Output the [X, Y] coordinate of the center of the cell containing the given text.  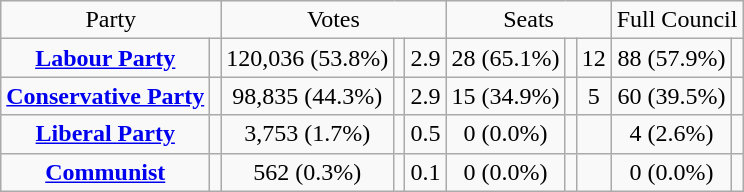
Full Council [677, 20]
Communist [106, 172]
0.1 [426, 172]
4 (2.6%) [672, 134]
12 [594, 58]
562 (0.3%) [308, 172]
28 (65.1%) [506, 58]
60 (39.5%) [672, 96]
98,835 (44.3%) [308, 96]
15 (34.9%) [506, 96]
0.5 [426, 134]
88 (57.9%) [672, 58]
5 [594, 96]
Conservative Party [106, 96]
Party [111, 20]
3,753 (1.7%) [308, 134]
120,036 (53.8%) [308, 58]
Votes [334, 20]
Seats [528, 20]
Liberal Party [106, 134]
Labour Party [106, 58]
